Capture the cell that displays the provided text and extract its (x, y) central coordinate. 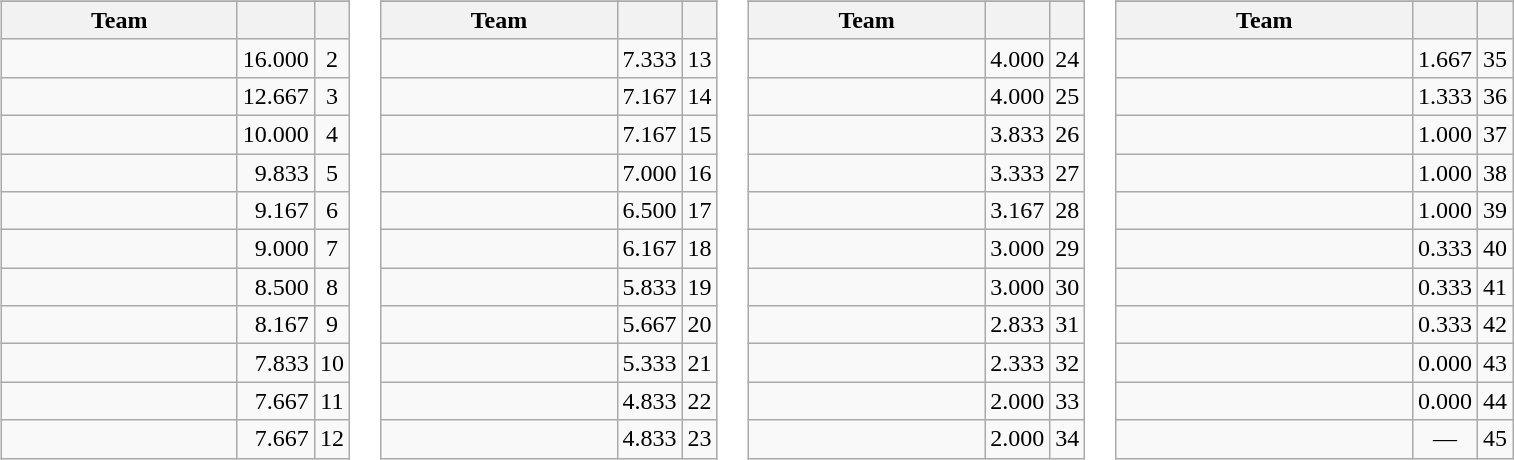
9.167 (276, 211)
44 (1494, 401)
29 (1068, 249)
1.333 (1444, 96)
7.333 (650, 58)
18 (700, 249)
23 (700, 439)
5.833 (650, 287)
— (1444, 439)
42 (1494, 325)
27 (1068, 173)
17 (700, 211)
35 (1494, 58)
21 (700, 363)
6.167 (650, 249)
8.167 (276, 325)
8 (332, 287)
5 (332, 173)
14 (700, 96)
10.000 (276, 134)
40 (1494, 249)
10 (332, 363)
12.667 (276, 96)
9 (332, 325)
31 (1068, 325)
6.500 (650, 211)
26 (1068, 134)
8.500 (276, 287)
5.667 (650, 325)
16 (700, 173)
9.833 (276, 173)
3 (332, 96)
37 (1494, 134)
22 (700, 401)
3.333 (1018, 173)
38 (1494, 173)
45 (1494, 439)
32 (1068, 363)
3.167 (1018, 211)
25 (1068, 96)
11 (332, 401)
1.667 (1444, 58)
7 (332, 249)
16.000 (276, 58)
7.833 (276, 363)
7.000 (650, 173)
43 (1494, 363)
20 (700, 325)
41 (1494, 287)
33 (1068, 401)
5.333 (650, 363)
30 (1068, 287)
39 (1494, 211)
28 (1068, 211)
19 (700, 287)
13 (700, 58)
4 (332, 134)
36 (1494, 96)
3.833 (1018, 134)
6 (332, 211)
2 (332, 58)
24 (1068, 58)
2.833 (1018, 325)
34 (1068, 439)
9.000 (276, 249)
12 (332, 439)
2.333 (1018, 363)
15 (700, 134)
